Pinpoint the cell where the given text exists, returning its (X, Y) midpoint coordinate. 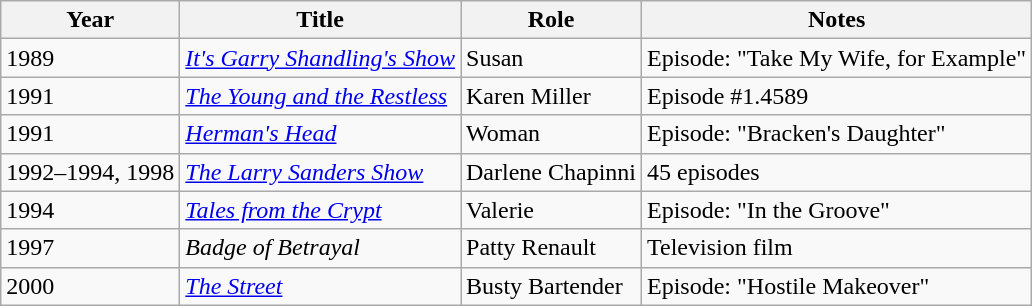
It's Garry Shandling's Show (320, 58)
Episode: "Take My Wife, for Example" (837, 58)
Notes (837, 20)
Year (90, 20)
Title (320, 20)
1992–1994, 1998 (90, 172)
2000 (90, 286)
The Larry Sanders Show (320, 172)
Role (550, 20)
Episode: "Hostile Makeover" (837, 286)
The Young and the Restless (320, 96)
45 episodes (837, 172)
Susan (550, 58)
Karen Miller (550, 96)
Episode #1.4589 (837, 96)
Busty Bartender (550, 286)
1994 (90, 210)
Woman (550, 134)
Television film (837, 248)
Valerie (550, 210)
Tales from the Crypt (320, 210)
1997 (90, 248)
Badge of Betrayal (320, 248)
Patty Renault (550, 248)
Episode: "Bracken's Daughter" (837, 134)
Herman's Head (320, 134)
Episode: "In the Groove" (837, 210)
The Street (320, 286)
Darlene Chapinni (550, 172)
1989 (90, 58)
